Return the [X, Y] coordinate for the center point of the cell that contains the specified text.  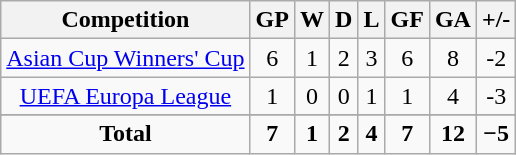
GF [407, 20]
Competition [126, 20]
W [312, 20]
D [344, 20]
−5 [496, 134]
UEFA Europa League [126, 96]
8 [452, 58]
3 [372, 58]
GP [272, 20]
-2 [496, 58]
Total [126, 134]
L [372, 20]
-3 [496, 96]
Asian Cup Winners' Cup [126, 58]
+/- [496, 20]
GA [452, 20]
12 [452, 134]
